Output the [X, Y] coordinate of the center of the cell containing the given text.  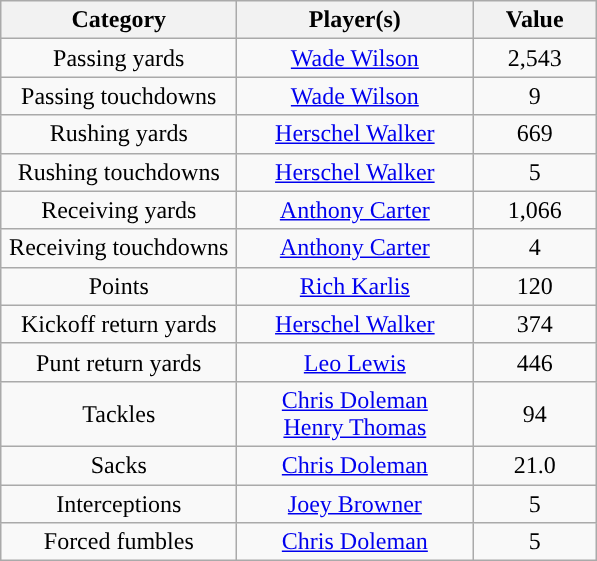
Kickoff return yards [119, 324]
669 [535, 134]
1,066 [535, 210]
Points [119, 286]
Rushing yards [119, 134]
120 [535, 286]
374 [535, 324]
Sacks [119, 465]
Passing yards [119, 58]
Interceptions [119, 503]
Receiving touchdowns [119, 248]
94 [535, 414]
Receiving yards [119, 210]
Chris Doleman Henry Thomas [355, 414]
Joey Browner [355, 503]
Player(s) [355, 20]
446 [535, 362]
Tackles [119, 414]
Leo Lewis [355, 362]
2,543 [535, 58]
9 [535, 96]
21.0 [535, 465]
Category [119, 20]
Punt return yards [119, 362]
Rich Karlis [355, 286]
Passing touchdowns [119, 96]
Rushing touchdowns [119, 172]
Value [535, 20]
Forced fumbles [119, 542]
4 [535, 248]
